Determine the [X, Y] coordinate at the center of the cell enclosing the given text.  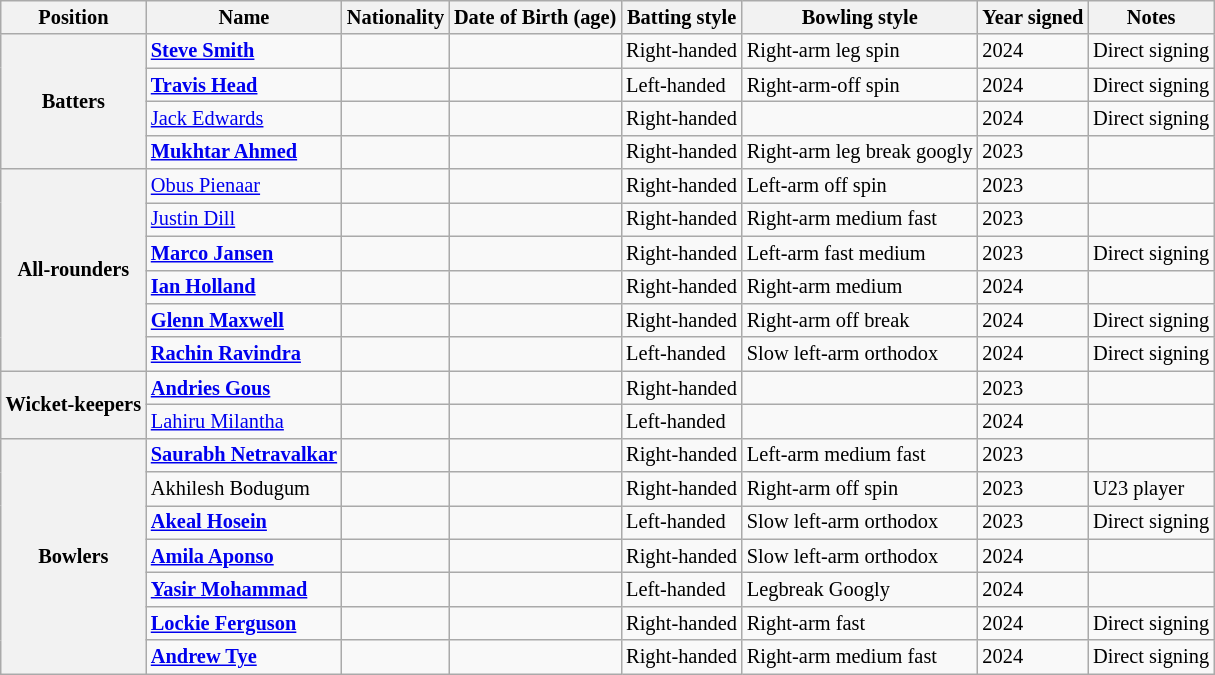
Travis Head [244, 85]
Name [244, 17]
Right-arm leg spin [860, 51]
Nationality [396, 17]
Right-arm medium [860, 287]
Year signed [1034, 17]
Left-arm medium fast [860, 455]
Marco Jansen [244, 253]
Amila Aponso [244, 556]
Right-arm fast [860, 623]
Date of Birth (age) [535, 17]
Andries Gous [244, 388]
Legbreak Googly [860, 589]
Rachin Ravindra [244, 354]
Batting style [682, 17]
Lockie Ferguson [244, 623]
Saurabh Netravalkar [244, 455]
Akhilesh Bodugum [244, 489]
U23 player [1151, 489]
Batters [74, 102]
Right-arm off spin [860, 489]
Bowlers [74, 556]
Right-arm-off spin [860, 85]
Left-arm off spin [860, 186]
Jack Edwards [244, 118]
Left-arm fast medium [860, 253]
Notes [1151, 17]
All-rounders [74, 270]
Right-arm leg break googly [860, 152]
Justin Dill [244, 219]
Wicket-keepers [74, 404]
Steve Smith [244, 51]
Yasir Mohammad [244, 589]
Bowling style [860, 17]
Andrew Tye [244, 657]
Mukhtar Ahmed [244, 152]
Ian Holland [244, 287]
Position [74, 17]
Akeal Hosein [244, 522]
Right-arm off break [860, 320]
Obus Pienaar [244, 186]
Glenn Maxwell [244, 320]
Lahiru Milantha [244, 421]
